Capture the cell that displays the provided text and extract its [x, y] central coordinate. 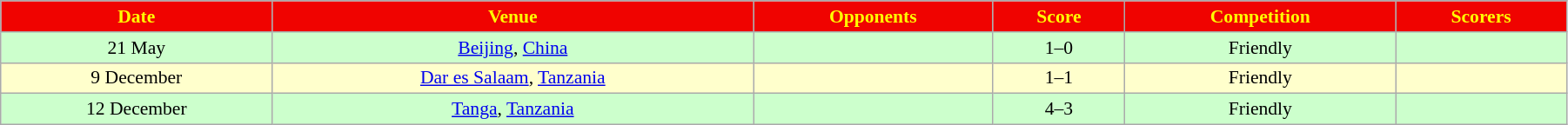
1–0 [1059, 48]
Score [1059, 16]
Tanga, Tanzania [513, 109]
21 May [137, 48]
4–3 [1059, 109]
Opponents [874, 16]
Date [137, 16]
Scorers [1481, 16]
Competition [1260, 16]
Venue [513, 16]
1–1 [1059, 78]
Beijing, China [513, 48]
12 December [137, 109]
Dar es Salaam, Tanzania [513, 78]
9 December [137, 78]
